Pinpoint the cell where the given text exists, returning its [X, Y] midpoint coordinate. 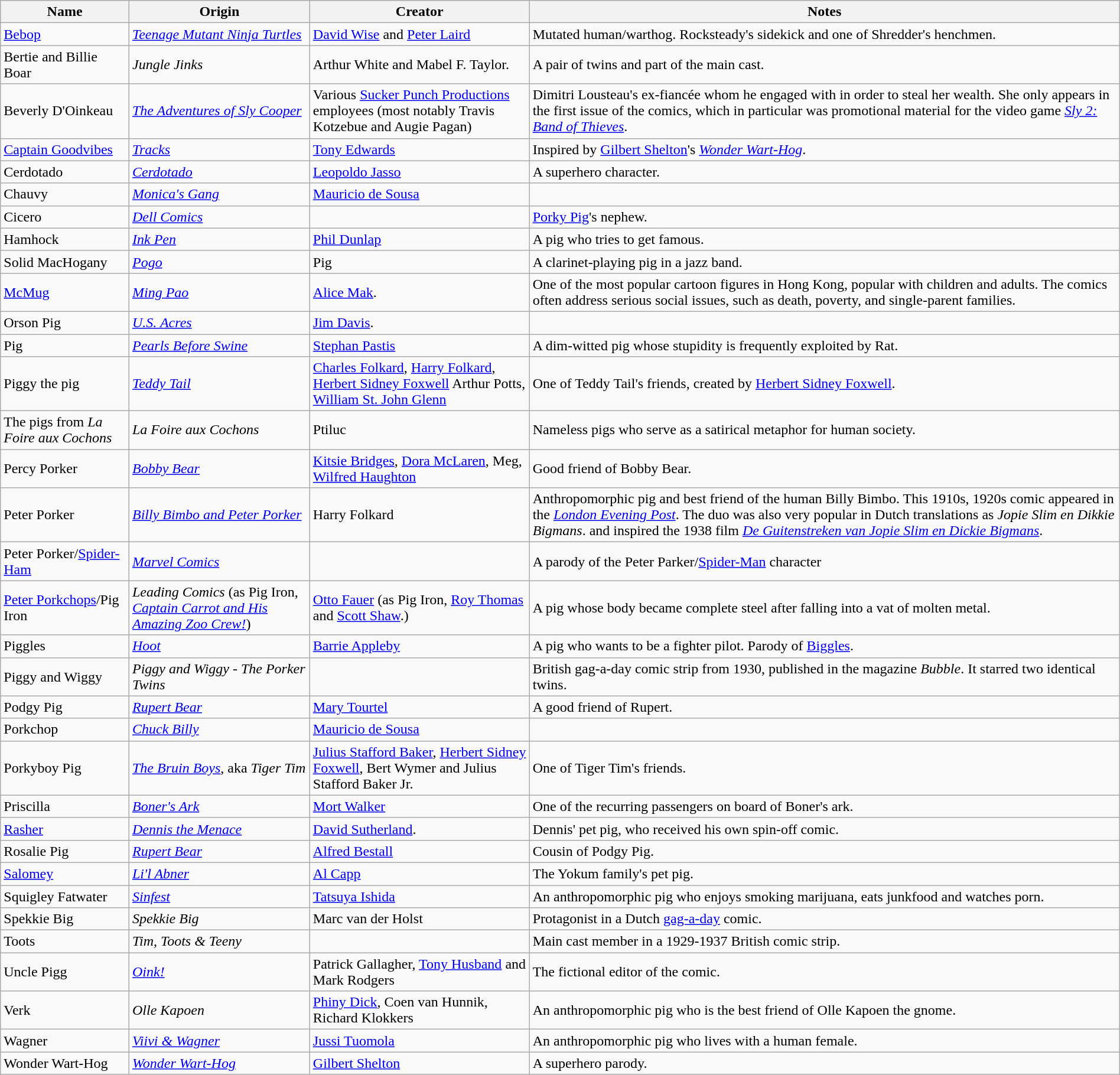
One of Teddy Tail's friends, created by Herbert Sidney Foxwell. [825, 384]
McMug [65, 292]
Jim Davis. [419, 322]
Hamhock [65, 239]
Salomey [65, 874]
A superhero character. [825, 172]
Notes [825, 12]
Protagonist in a Dutch gag-a-day comic. [825, 919]
Hoot [219, 646]
An anthropomorphic pig who is the best friend of Olle Kapoen the gnome. [825, 1010]
Mort Walker [419, 806]
Priscilla [65, 806]
Bertie and Billie Boar [65, 65]
Charles Folkard, Harry Folkard, Herbert Sidney Foxwell Arthur Potts,William St. John Glenn [419, 384]
Monica's Gang [219, 194]
A superhero parody. [825, 1063]
Orson Pig [65, 322]
Chauvy [65, 194]
A dim-witted pig whose stupidity is frequently exploited by Rat. [825, 346]
Stephan Pastis [419, 346]
Verk [65, 1010]
Name [65, 12]
Otto Fauer (as Pig Iron, Roy Thomas and Scott Shaw.) [419, 608]
An anthropomorphic pig who lives with a human female. [825, 1041]
Alfred Bestall [419, 851]
A clarinet-playing pig in a jazz band. [825, 262]
Alice Mak. [419, 292]
A good friend of Rupert. [825, 707]
Peter Porker/Spider-Ham [65, 561]
Arthur White and Mabel F. Taylor. [419, 65]
Leading Comics (as Pig Iron, Captain Carrot and His Amazing Zoo Crew!) [219, 608]
Olle Kapoen [219, 1010]
Porkchop [65, 729]
David Sutherland. [419, 829]
A pig who tries to get famous. [825, 239]
Kitsie Bridges, Dora McLaren, Meg, Wilfred Haughton [419, 469]
Gilbert Shelton [419, 1063]
Jussi Tuomola [419, 1041]
A pig who wants to be a fighter pilot. Parody of Biggles. [825, 646]
The Adventures of Sly Cooper [219, 111]
Ming Pao [219, 292]
Julius Stafford Baker, Herbert Sidney Foxwell, Bert Wymer and Julius Stafford Baker Jr. [419, 768]
Podgy Pig [65, 707]
Teddy Tail [219, 384]
Main cast member in a 1929-1937 British comic strip. [825, 942]
Porky Pig's nephew. [825, 217]
Phiny Dick, Coen van Hunnik, Richard Klokkers [419, 1010]
Ink Pen [219, 239]
British gag-a-day comic strip from 1930, published in the magazine Bubble. It starred two identical twins. [825, 677]
Nameless pigs who serve as a satirical metaphor for human society. [825, 430]
Inspired by Gilbert Shelton's Wonder Wart-Hog. [825, 149]
Mutated human/warthog. Rocksteady's sidekick and one of Shredder's henchmen. [825, 34]
Harry Folkard [419, 515]
One of the recurring passengers on board of Boner's ark. [825, 806]
Uncle Pigg [65, 972]
Piggy the pig [65, 384]
Bobby Bear [219, 469]
Solid MacHogany [65, 262]
Cousin of Podgy Pig. [825, 851]
Marc van der Holst [419, 919]
Al Capp [419, 874]
Teenage Mutant Ninja Turtles [219, 34]
Rasher [65, 829]
A pig whose body became complete steel after falling into a vat of molten metal. [825, 608]
The fictional editor of the comic. [825, 972]
Dennis' pet pig, who received his own spin-off comic. [825, 829]
Tracks [219, 149]
Piggy and Wiggy - The Porker Twins [219, 677]
One of Tiger Tim's friends. [825, 768]
The pigs from La Foire aux Cochons [65, 430]
Tim, Toots & Teeny [219, 942]
Dell Comics [219, 217]
Beverly D'Oinkeau [65, 111]
Captain Goodvibes [65, 149]
Li'l Abner [219, 874]
Rosalie Pig [65, 851]
La Foire aux Cochons [219, 430]
Billy Bimbo and Peter Porker [219, 515]
The Yokum family's pet pig. [825, 874]
Toots [65, 942]
A parody of the Peter Parker/Spider-Man character [825, 561]
Mary Tourtel [419, 707]
Bebop [65, 34]
Origin [219, 12]
The Bruin Boys, aka Tiger Tim [219, 768]
Tatsuya Ishida [419, 896]
Pogo [219, 262]
Sinfest [219, 896]
Oink! [219, 972]
A pair of twins and part of the main cast. [825, 65]
Peter Porkchops/Pig Iron [65, 608]
Dennis the Menace [219, 829]
Ptiluc [419, 430]
U.S. Acres [219, 322]
Peter Porker [65, 515]
Cicero [65, 217]
An anthropomorphic pig who enjoys smoking marijuana, eats junkfood and watches porn. [825, 896]
Jungle Jinks [219, 65]
Various Sucker Punch Productions employees (most notably Travis Kotzebue and Augie Pagan) [419, 111]
Leopoldo Jasso [419, 172]
Wagner [65, 1041]
Patrick Gallagher, Tony Husband and Mark Rodgers [419, 972]
Viivi & Wagner [219, 1041]
Percy Porker [65, 469]
Boner's Ark [219, 806]
Piggles [65, 646]
Piggy and Wiggy [65, 677]
Tony Edwards [419, 149]
Squigley Fatwater [65, 896]
David Wise and Peter Laird [419, 34]
Phil Dunlap [419, 239]
Chuck Billy [219, 729]
Good friend of Bobby Bear. [825, 469]
Porkyboy Pig [65, 768]
Creator [419, 12]
Barrie Appleby [419, 646]
Pearls Before Swine [219, 346]
Marvel Comics [219, 561]
